Locate the cell with the specified text and output its [x, y] center coordinate. 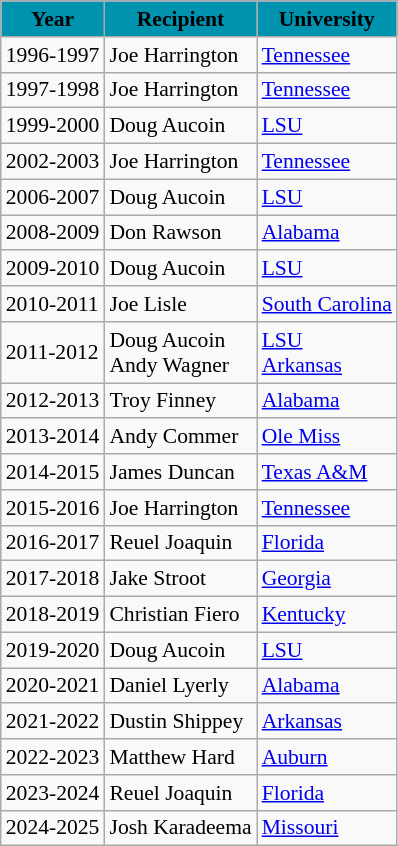
2013-2014 [53, 437]
2009-2010 [53, 269]
2008-2009 [53, 233]
2016-2017 [53, 543]
Josh Karadeema [180, 828]
James Duncan [180, 472]
2002-2003 [53, 162]
2024-2025 [53, 828]
2014-2015 [53, 472]
South Carolina [327, 304]
LSUArkansas [327, 352]
2010-2011 [53, 304]
Arkansas [327, 722]
Georgia [327, 579]
2017-2018 [53, 579]
Texas A&M [327, 472]
Daniel Lyerly [180, 686]
Year [53, 19]
2020-2021 [53, 686]
Kentucky [327, 615]
Jake Stroot [180, 579]
2021-2022 [53, 722]
1996-1997 [53, 55]
2006-2007 [53, 197]
2015-2016 [53, 508]
2022-2023 [53, 757]
1997-1998 [53, 90]
Troy Finney [180, 401]
Ole Miss [327, 437]
2023-2024 [53, 793]
Don Rawson [180, 233]
Andy Commer [180, 437]
Auburn [327, 757]
2019-2020 [53, 650]
University [327, 19]
Doug AucoinAndy Wagner [180, 352]
2011-2012 [53, 352]
2018-2019 [53, 615]
Matthew Hard [180, 757]
1999-2000 [53, 126]
Recipient [180, 19]
2012-2013 [53, 401]
Dustin Shippey [180, 722]
Christian Fiero [180, 615]
Joe Lisle [180, 304]
Missouri [327, 828]
